From the cell containing the given text, extract its center point as [X, Y] coordinate. 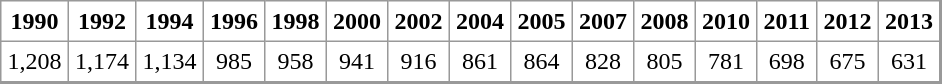
698 [787, 62]
1990 [35, 21]
2000 [357, 21]
1992 [102, 21]
1,134 [170, 62]
631 [909, 62]
941 [357, 62]
828 [603, 62]
958 [296, 62]
2010 [726, 21]
2002 [419, 21]
1998 [296, 21]
1996 [234, 21]
805 [665, 62]
1994 [170, 21]
864 [542, 62]
1,174 [102, 62]
861 [480, 62]
2004 [480, 21]
2011 [787, 21]
781 [726, 62]
2008 [665, 21]
2012 [848, 21]
2005 [542, 21]
2007 [603, 21]
1,208 [35, 62]
675 [848, 62]
985 [234, 62]
2013 [909, 21]
916 [419, 62]
